Locate the cell with the specified text and output its (x, y) center coordinate. 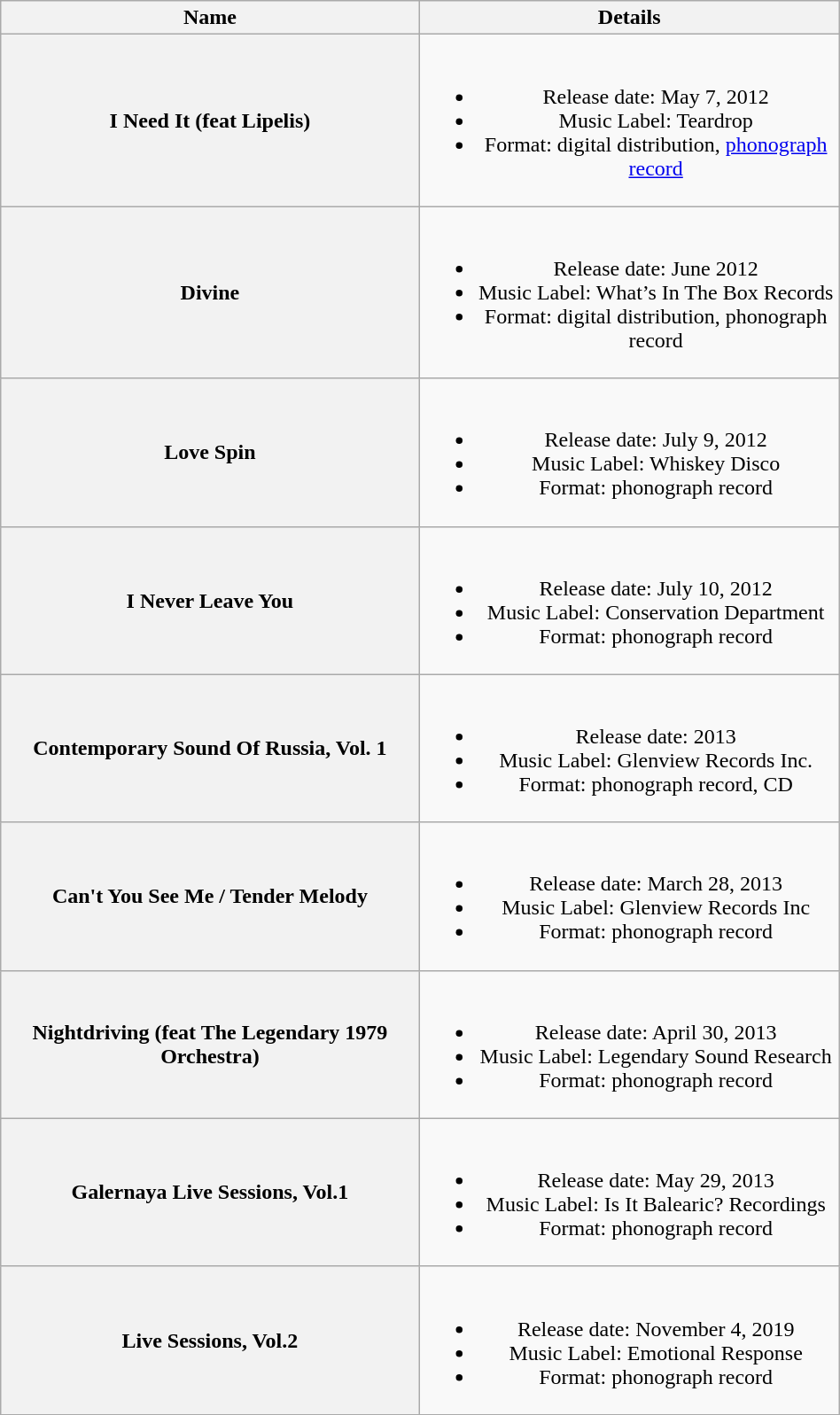
Contemporary Sound Of Russia, Vol. 1 (210, 748)
Release date: June 2012Music Label: What’s In The Box RecordsFormat: digital distribution, phonograph record (629, 292)
Release date: March 28, 2013Music Label: Glenview Records IncFormat: phonograph record (629, 897)
Release date: 2013Music Label: Glenview Records Inc.Format: phonograph record, CD (629, 748)
Can't You See Me / Tender Melody (210, 897)
I Need It (feat Lipelis) (210, 121)
Details (629, 18)
Love Spin (210, 452)
Release date: July 10, 2012Music Label: Conservation DepartmentFormat: phonograph record (629, 601)
Release date: November 4, 2019Music Label: Emotional ResponseFormat: phonograph record (629, 1340)
Divine (210, 292)
I Never Leave You (210, 601)
Galernaya Live Sessions, Vol.1 (210, 1193)
Release date: May 29, 2013Music Label: Is It Balearic? RecordingsFormat: phonograph record (629, 1193)
Release date: April 30, 2013Music Label: Legendary Sound ResearchFormat: phonograph record (629, 1044)
Name (210, 18)
Live Sessions, Vol.2 (210, 1340)
Nightdriving (feat The Legendary 1979 Orchestra) (210, 1044)
Release date: July 9, 2012Music Label: Whiskey DiscoFormat: phonograph record (629, 452)
Release date: May 7, 2012Music Label: TeardropFormat: digital distribution, phonograph record (629, 121)
